Scan for the cell matching the given text and deliver its [x, y] coordinate at center. 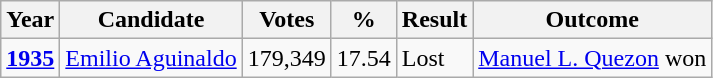
% [364, 20]
Manuel L. Quezon won [592, 58]
179,349 [286, 58]
17.54 [364, 58]
Result [434, 20]
Votes [286, 20]
Candidate [151, 20]
Emilio Aguinaldo [151, 58]
Year [30, 20]
Lost [434, 58]
1935 [30, 58]
Outcome [592, 20]
